Output the (X, Y) coordinate of the center of the cell containing the given text.  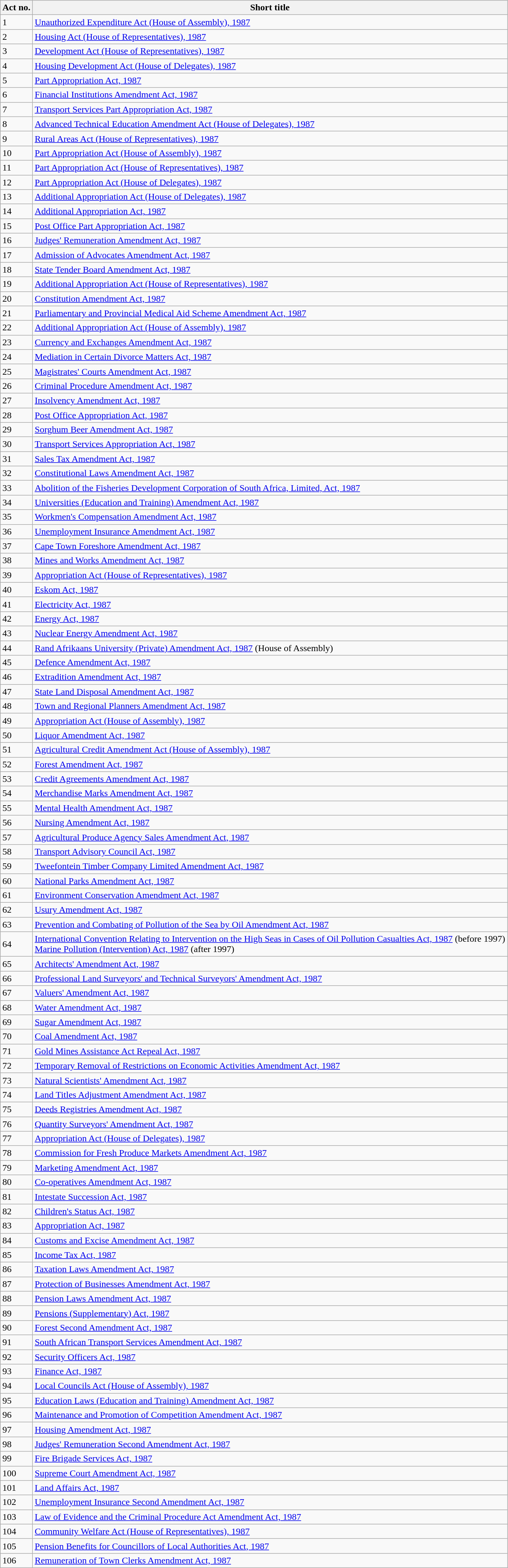
Coal Amendment Act, 1987 (270, 1037)
56 (16, 822)
Constitution Amendment Act, 1987 (270, 299)
92 (16, 1357)
Sorghum Beer Amendment Act, 1987 (270, 430)
32 (16, 473)
16 (16, 240)
Additional Appropriation Act (House of Assembly), 1987 (270, 328)
Extradition Amendment Act, 1987 (270, 677)
Appropriation Act, 1987 (270, 1226)
17 (16, 255)
29 (16, 430)
Nursing Amendment Act, 1987 (270, 822)
61 (16, 895)
Merchandise Marks Amendment Act, 1987 (270, 793)
3 (16, 51)
Temporary Removal of Restrictions on Economic Activities Amendment Act, 1987 (270, 1066)
Unemployment Insurance Amendment Act, 1987 (270, 531)
Workmen's Compensation Amendment Act, 1987 (270, 517)
79 (16, 1168)
Sugar Amendment Act, 1987 (270, 1022)
Usury Amendment Act, 1987 (270, 910)
19 (16, 284)
33 (16, 488)
98 (16, 1444)
Magistrates' Courts Amendment Act, 1987 (270, 371)
Children's Status Act, 1987 (270, 1211)
35 (16, 517)
Transport Services Part Appropriation Act, 1987 (270, 109)
Additional Appropriation Act (House of Delegates), 1987 (270, 197)
Short title (270, 8)
Forest Second Amendment Act, 1987 (270, 1328)
Admission of Advocates Amendment Act, 1987 (270, 255)
24 (16, 357)
52 (16, 764)
31 (16, 459)
70 (16, 1037)
104 (16, 1531)
27 (16, 400)
59 (16, 866)
Town and Regional Planners Amendment Act, 1987 (270, 706)
28 (16, 415)
65 (16, 964)
43 (16, 633)
89 (16, 1313)
2 (16, 37)
84 (16, 1240)
30 (16, 444)
99 (16, 1459)
22 (16, 328)
72 (16, 1066)
Advanced Technical Education Amendment Act (House of Delegates), 1987 (270, 124)
Professional Land Surveyors' and Technical Surveyors' Amendment Act, 1987 (270, 978)
14 (16, 211)
Parliamentary and Provincial Medical Aid Scheme Amendment Act, 1987 (270, 313)
63 (16, 925)
80 (16, 1182)
Transport Services Appropriation Act, 1987 (270, 444)
34 (16, 502)
Defence Amendment Act, 1987 (270, 663)
1 (16, 22)
91 (16, 1342)
51 (16, 750)
97 (16, 1430)
83 (16, 1226)
4 (16, 66)
Quantity Surveyors' Amendment Act, 1987 (270, 1124)
Land Affairs Act, 1987 (270, 1488)
Appropriation Act (House of Assembly), 1987 (270, 721)
8 (16, 124)
45 (16, 663)
Security Officers Act, 1987 (270, 1357)
94 (16, 1386)
Additional Appropriation Act, 1987 (270, 211)
Constitutional Laws Amendment Act, 1987 (270, 473)
Maintenance and Promotion of Competition Amendment Act, 1987 (270, 1415)
40 (16, 590)
Customs and Excise Amendment Act, 1987 (270, 1240)
57 (16, 837)
6 (16, 95)
58 (16, 851)
41 (16, 604)
39 (16, 575)
Appropriation Act (House of Representatives), 1987 (270, 575)
Rand Afrikaans University (Private) Amendment Act, 1987 (House of Assembly) (270, 648)
102 (16, 1502)
Water Amendment Act, 1987 (270, 1007)
60 (16, 881)
Income Tax Act, 1987 (270, 1255)
Eskom Act, 1987 (270, 590)
National Parks Amendment Act, 1987 (270, 881)
7 (16, 109)
Nuclear Energy Amendment Act, 1987 (270, 633)
Deeds Registries Amendment Act, 1987 (270, 1109)
53 (16, 779)
Universities (Education and Training) Amendment Act, 1987 (270, 502)
103 (16, 1517)
Valuers' Amendment Act, 1987 (270, 993)
Additional Appropriation Act (House of Representatives), 1987 (270, 284)
Finance Act, 1987 (270, 1371)
42 (16, 619)
Financial Institutions Amendment Act, 1987 (270, 95)
Unauthorized Expenditure Act (House of Assembly), 1987 (270, 22)
Commission for Fresh Produce Markets Amendment Act, 1987 (270, 1153)
Post Office Appropriation Act, 1987 (270, 415)
10 (16, 153)
93 (16, 1371)
Judges' Remuneration Second Amendment Act, 1987 (270, 1444)
Act no. (16, 8)
47 (16, 692)
Gold Mines Assistance Act Repeal Act, 1987 (270, 1051)
81 (16, 1197)
68 (16, 1007)
85 (16, 1255)
Energy Act, 1987 (270, 619)
Post Office Part Appropriation Act, 1987 (270, 226)
75 (16, 1109)
Pension Benefits for Councillors of Local Authorities Act, 1987 (270, 1546)
46 (16, 677)
87 (16, 1284)
Intestate Succession Act, 1987 (270, 1197)
23 (16, 342)
50 (16, 735)
Rural Areas Act (House of Representatives), 1987 (270, 138)
Unemployment Insurance Second Amendment Act, 1987 (270, 1502)
95 (16, 1401)
Insolvency Amendment Act, 1987 (270, 400)
71 (16, 1051)
Cape Town Foreshore Amendment Act, 1987 (270, 546)
5 (16, 80)
67 (16, 993)
26 (16, 386)
Transport Advisory Council Act, 1987 (270, 851)
13 (16, 197)
37 (16, 546)
Part Appropriation Act (House of Delegates), 1987 (270, 182)
Fire Brigade Services Act, 1987 (270, 1459)
Land Titles Adjustment Amendment Act, 1987 (270, 1095)
Supreme Court Amendment Act, 1987 (270, 1473)
Pensions (Supplementary) Act, 1987 (270, 1313)
100 (16, 1473)
78 (16, 1153)
105 (16, 1546)
64 (16, 944)
55 (16, 808)
12 (16, 182)
Environment Conservation Amendment Act, 1987 (270, 895)
96 (16, 1415)
Electricity Act, 1987 (270, 604)
Remuneration of Town Clerks Amendment Act, 1987 (270, 1560)
76 (16, 1124)
Part Appropriation Act (House of Assembly), 1987 (270, 153)
Sales Tax Amendment Act, 1987 (270, 459)
Mines and Works Amendment Act, 1987 (270, 561)
Co-operatives Amendment Act, 1987 (270, 1182)
Mediation in Certain Divorce Matters Act, 1987 (270, 357)
Judges' Remuneration Amendment Act, 1987 (270, 240)
Marketing Amendment Act, 1987 (270, 1168)
74 (16, 1095)
88 (16, 1298)
20 (16, 299)
Education Laws (Education and Training) Amendment Act, 1987 (270, 1401)
54 (16, 793)
Agricultural Credit Amendment Act (House of Assembly), 1987 (270, 750)
Prevention and Combating of Pollution of the Sea by Oil Amendment Act, 1987 (270, 925)
Forest Amendment Act, 1987 (270, 764)
15 (16, 226)
90 (16, 1328)
South African Transport Services Amendment Act, 1987 (270, 1342)
18 (16, 270)
Part Appropriation Act, 1987 (270, 80)
Architects' Amendment Act, 1987 (270, 964)
62 (16, 910)
Criminal Procedure Amendment Act, 1987 (270, 386)
Natural Scientists' Amendment Act, 1987 (270, 1080)
State Land Disposal Amendment Act, 1987 (270, 692)
State Tender Board Amendment Act, 1987 (270, 270)
49 (16, 721)
21 (16, 313)
73 (16, 1080)
Local Councils Act (House of Assembly), 1987 (270, 1386)
25 (16, 371)
Taxation Laws Amendment Act, 1987 (270, 1269)
Protection of Businesses Amendment Act, 1987 (270, 1284)
Community Welfare Act (House of Representatives), 1987 (270, 1531)
82 (16, 1211)
Appropriation Act (House of Delegates), 1987 (270, 1139)
36 (16, 531)
Abolition of the Fisheries Development Corporation of South Africa, Limited, Act, 1987 (270, 488)
Pension Laws Amendment Act, 1987 (270, 1298)
48 (16, 706)
Agricultural Produce Agency Sales Amendment Act, 1987 (270, 837)
77 (16, 1139)
69 (16, 1022)
Mental Health Amendment Act, 1987 (270, 808)
Development Act (House of Representatives), 1987 (270, 51)
Housing Development Act (House of Delegates), 1987 (270, 66)
Law of Evidence and the Criminal Procedure Act Amendment Act, 1987 (270, 1517)
Housing Act (House of Representatives), 1987 (270, 37)
38 (16, 561)
Tweefontein Timber Company Limited Amendment Act, 1987 (270, 866)
9 (16, 138)
Credit Agreements Amendment Act, 1987 (270, 779)
Currency and Exchanges Amendment Act, 1987 (270, 342)
66 (16, 978)
Housing Amendment Act, 1987 (270, 1430)
Part Appropriation Act (House of Representatives), 1987 (270, 167)
Liquor Amendment Act, 1987 (270, 735)
106 (16, 1560)
101 (16, 1488)
11 (16, 167)
44 (16, 648)
86 (16, 1269)
